Output the (x, y) coordinate of the center of the cell containing the given text.  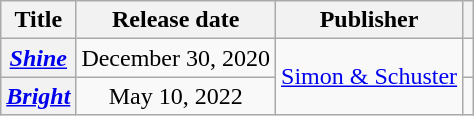
Bright (38, 96)
Release date (176, 20)
Publisher (370, 20)
December 30, 2020 (176, 58)
Title (38, 20)
May 10, 2022 (176, 96)
Shine (38, 58)
Simon & Schuster (370, 77)
